Extract the [x, y] coordinate from the center of the cell holding the provided text.  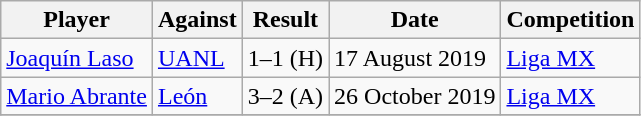
Mario Abrante [77, 96]
3–2 (A) [285, 96]
Date [415, 20]
1–1 (H) [285, 58]
Result [285, 20]
UANL [197, 58]
Against [197, 20]
26 October 2019 [415, 96]
Player [77, 20]
Competition [570, 20]
León [197, 96]
Joaquín Laso [77, 58]
17 August 2019 [415, 58]
